Provide the (X, Y) coordinate of the cell's center where the given text is located.  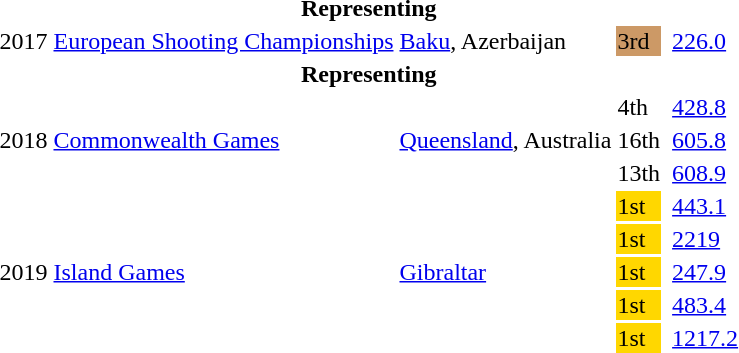
16th (639, 140)
Baku, Azerbaijan (506, 41)
Gibraltar (506, 272)
3rd (639, 41)
Island Games (224, 272)
Commonwealth Games (224, 140)
4th (639, 107)
13th (639, 173)
European Shooting Championships (224, 41)
Queensland, Australia (506, 140)
